Provide the [x, y] coordinate of the cell's center where the given text is located.  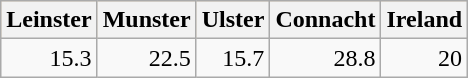
20 [424, 58]
28.8 [326, 58]
Ulster [233, 20]
15.7 [233, 58]
Ireland [424, 20]
Munster [146, 20]
Connacht [326, 20]
15.3 [49, 58]
22.5 [146, 58]
Leinster [49, 20]
